Capture the cell that displays the provided text and extract its [X, Y] central coordinate. 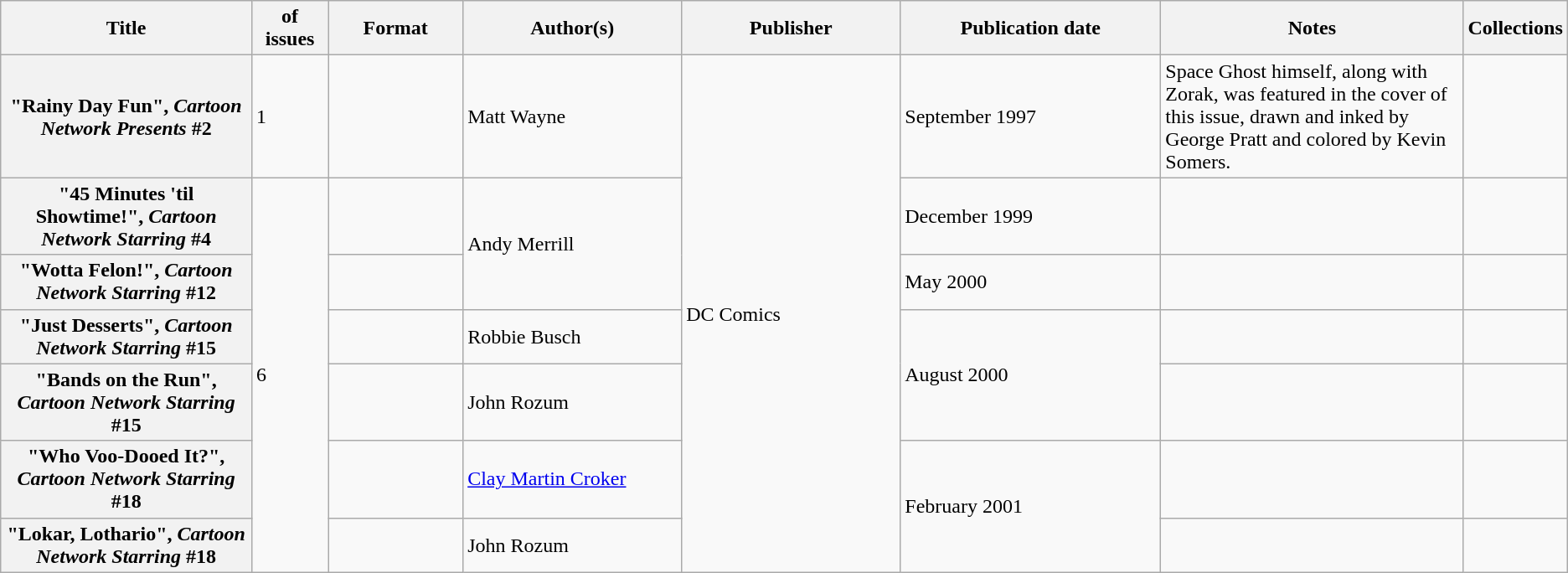
1 [290, 116]
Publisher [791, 28]
Format [395, 28]
"Bands on the Run", Cartoon Network Starring #15 [126, 402]
Clay Martin Croker [573, 479]
Title [126, 28]
"Wotta Felon!", Cartoon Network Starring #12 [126, 281]
December 1999 [1030, 216]
"Just Desserts", Cartoon Network Starring #15 [126, 337]
"Lokar, Lothario", Cartoon Network Starring #18 [126, 545]
February 2001 [1030, 506]
Andy Merrill [573, 243]
Robbie Busch [573, 337]
August 2000 [1030, 375]
"Rainy Day Fun", Cartoon Network Presents #2 [126, 116]
"45 Minutes 'til Showtime!", Cartoon Network Starring #4 [126, 216]
6 [290, 375]
Collections [1515, 28]
of issues [290, 28]
Matt Wayne [573, 116]
September 1997 [1030, 116]
Space Ghost himself, along with Zorak, was featured in the cover of this issue, drawn and inked by George Pratt and colored by Kevin Somers. [1312, 116]
May 2000 [1030, 281]
Author(s) [573, 28]
"Who Voo-Dooed It?", Cartoon Network Starring #18 [126, 479]
Publication date [1030, 28]
DC Comics [791, 313]
Notes [1312, 28]
